Provide the [X, Y] coordinate of the cell's center where the given text is located.  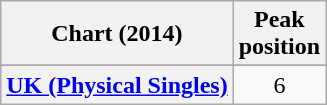
Chart (2014) [117, 34]
6 [279, 85]
UK (Physical Singles) [117, 85]
Peakposition [279, 34]
